Scan for the cell matching the given text and deliver its (x, y) coordinate at center. 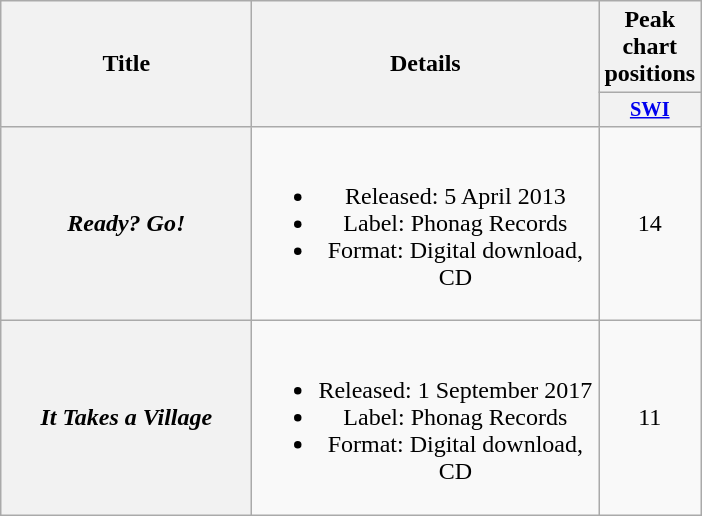
14 (650, 223)
Details (426, 64)
Title (126, 64)
Ready? Go! (126, 223)
SWI (650, 110)
It Takes a Village (126, 418)
Peak chart positions (650, 47)
Released: 5 April 2013Label: Phonag RecordsFormat: Digital download, CD (426, 223)
11 (650, 418)
Released: 1 September 2017Label: Phonag RecordsFormat: Digital download, CD (426, 418)
